Extract the [x, y] coordinate from the center of the cell holding the provided text.  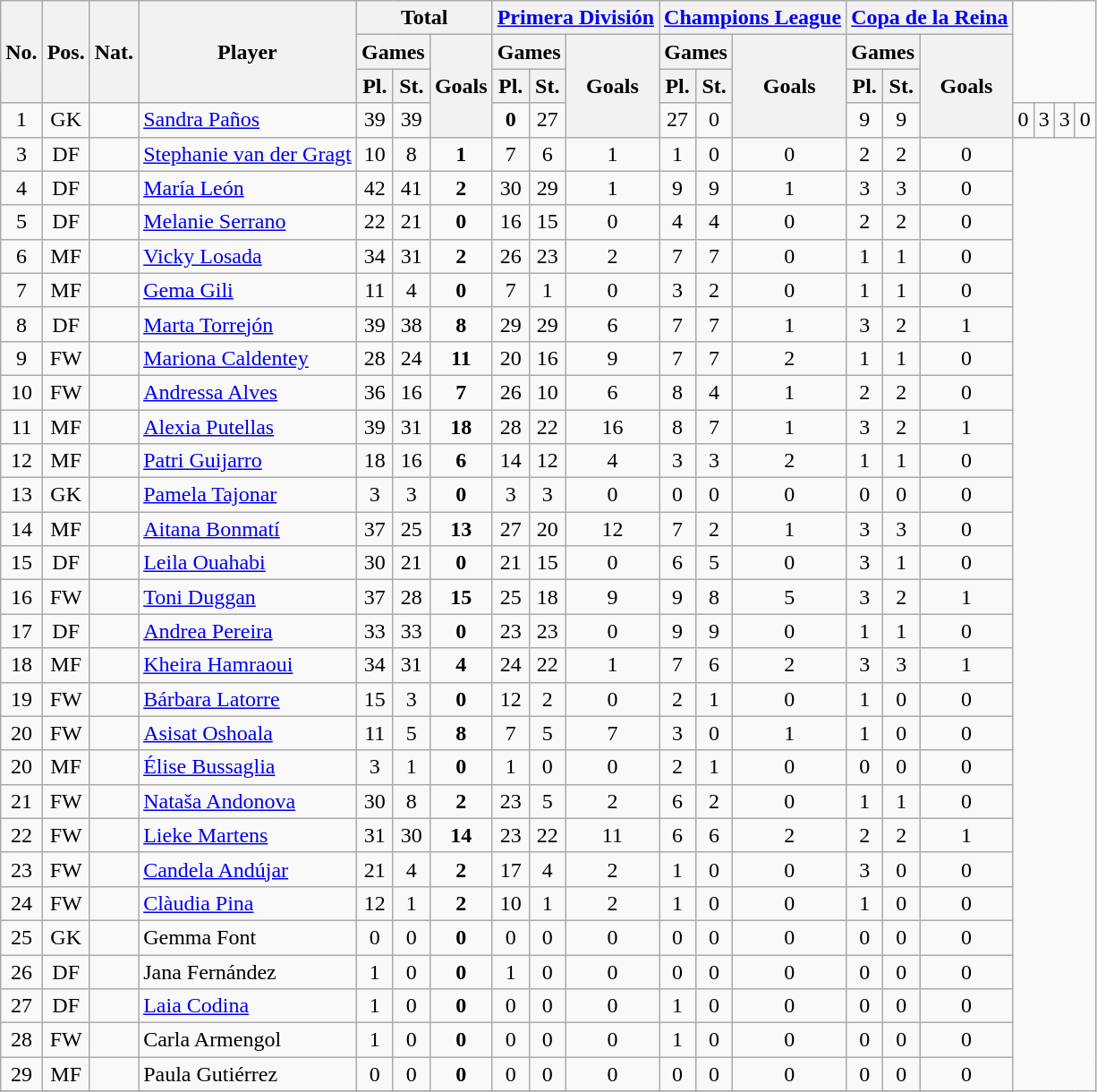
Bárbara Latorre [248, 699]
38 [412, 324]
Copa de la Reina [930, 18]
Pos. [66, 52]
Gema Gili [248, 290]
Aitana Bonmatí [248, 529]
Carla Armengol [248, 1040]
Toni Duggan [248, 597]
42 [374, 188]
Laia Codina [248, 1006]
Candela Andújar [248, 869]
Paula Gutiérrez [248, 1074]
19 [21, 699]
Pamela Tajonar [248, 495]
Alexia Putellas [248, 427]
Nataša Andonova [248, 801]
Patri Guijarro [248, 461]
41 [412, 188]
Andrea Pereira [248, 631]
Clàudia Pina [248, 903]
Melanie Serrano [248, 222]
No. [21, 52]
Asisat Oshoala [248, 733]
Stephanie van der Gragt [248, 154]
Vicky Losada [248, 256]
Leila Ouahabi [248, 563]
María León [248, 188]
Gemma Font [248, 937]
Nat. [114, 52]
Primera División [575, 18]
Kheira Hamraoui [248, 665]
Élise Bussaglia [248, 767]
Total [424, 18]
36 [374, 392]
Player [248, 52]
Champions League [753, 18]
Andressa Alves [248, 392]
Jana Fernández [248, 971]
Sandra Paños [248, 120]
Marta Torrejón [248, 324]
Lieke Martens [248, 835]
Mariona Caldentey [248, 358]
